Find where the given text appears and provide that cell's center as (x, y) coordinate. 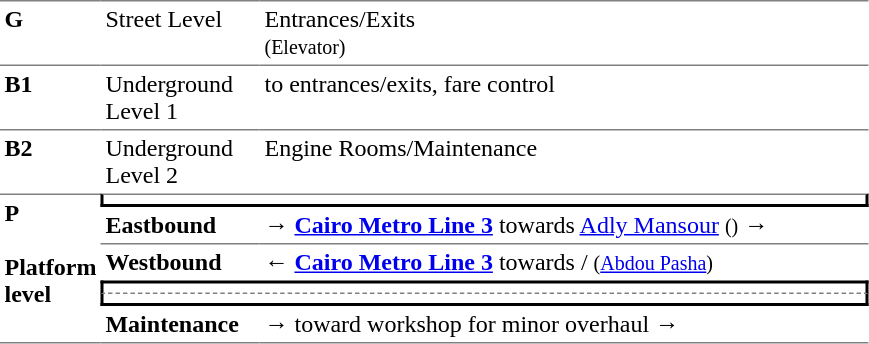
Engine Rooms/Maintenance (564, 162)
→ toward workshop for minor overhaul → (564, 325)
Maintenance (180, 325)
PPlatform level (50, 269)
Westbound (180, 262)
G (50, 33)
Entrances/Exits (Elevator) (564, 33)
Street Level (180, 33)
Eastbound (180, 226)
Underground Level 1 (180, 98)
B2 (50, 162)
Underground Level 2 (180, 162)
← Cairo Metro Line 3 towards / (Abdou Pasha) (564, 262)
to entrances/exits, fare control (564, 98)
B1 (50, 98)
→ Cairo Metro Line 3 towards Adly Mansour () → (564, 226)
